Return [x, y] of the center of cell containing provided text 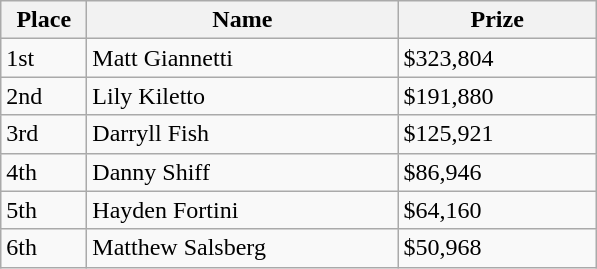
$86,946 [498, 172]
Name [242, 20]
Matt Giannetti [242, 58]
Darryll Fish [242, 134]
Place [44, 20]
5th [44, 210]
$191,880 [498, 96]
$50,968 [498, 248]
Matthew Salsberg [242, 248]
4th [44, 172]
Hayden Fortini [242, 210]
Prize [498, 20]
$125,921 [498, 134]
3rd [44, 134]
$64,160 [498, 210]
Danny Shiff [242, 172]
1st [44, 58]
6th [44, 248]
Lily Kiletto [242, 96]
2nd [44, 96]
$323,804 [498, 58]
